For the text-containing cell, return its midpoint in (X, Y) coordinate format. 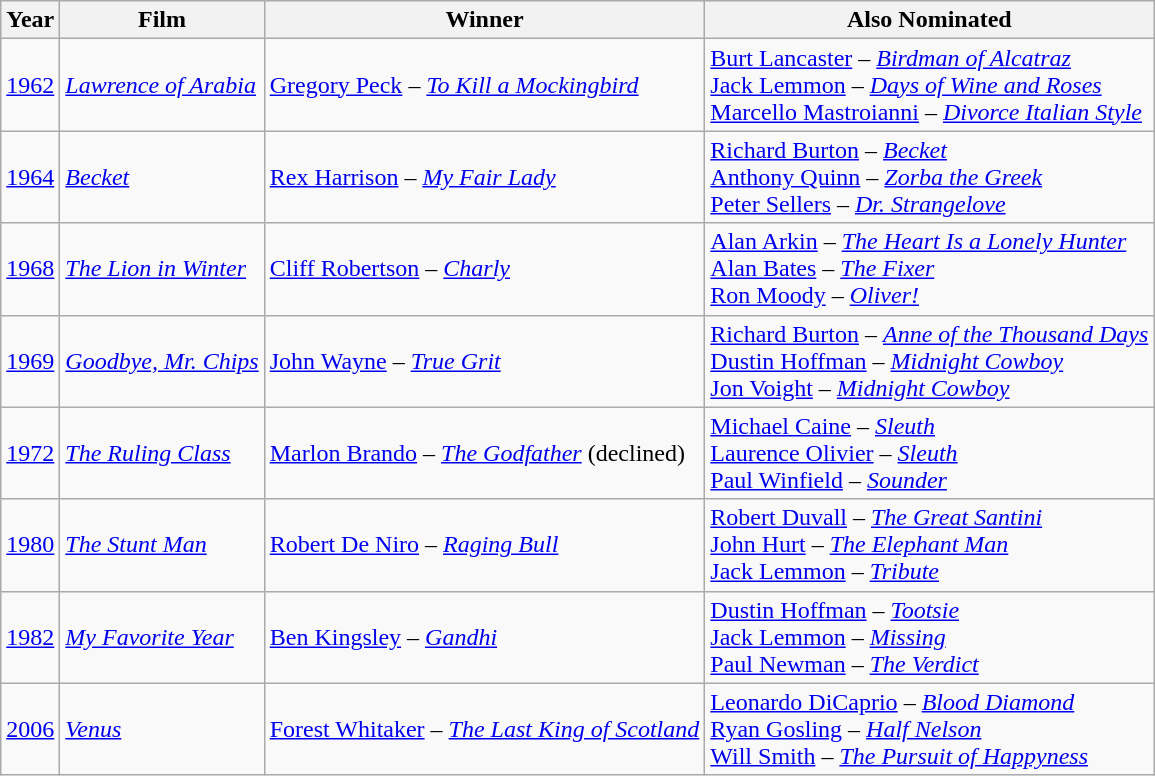
Cliff Robertson – Charly (484, 269)
Robert Duvall – The Great SantiniJohn Hurt – The Elephant ManJack Lemmon – Tribute (930, 545)
Alan Arkin – The Heart Is a Lonely HunterAlan Bates – The FixerRon Moody – Oliver! (930, 269)
1982 (30, 637)
1980 (30, 545)
John Wayne – True Grit (484, 361)
The Ruling Class (162, 453)
Burt Lancaster – Birdman of AlcatrazJack Lemmon – Days of Wine and RosesMarcello Mastroianni – Divorce Italian Style (930, 85)
Ben Kingsley – Gandhi (484, 637)
Also Nominated (930, 20)
1969 (30, 361)
1962 (30, 85)
Robert De Niro – Raging Bull (484, 545)
Forest Whitaker – The Last King of Scotland (484, 729)
Michael Caine – SleuthLaurence Olivier – SleuthPaul Winfield – Sounder (930, 453)
Venus (162, 729)
Film (162, 20)
Leonardo DiCaprio – Blood DiamondRyan Gosling – Half NelsonWill Smith – The Pursuit of Happyness (930, 729)
Gregory Peck – To Kill a Mockingbird (484, 85)
Goodbye, Mr. Chips (162, 361)
Year (30, 20)
Richard Burton – BecketAnthony Quinn – Zorba the GreekPeter Sellers – Dr. Strangelove (930, 177)
The Stunt Man (162, 545)
Marlon Brando – The Godfather (declined) (484, 453)
The Lion in Winter (162, 269)
Rex Harrison – My Fair Lady (484, 177)
1972 (30, 453)
Richard Burton – Anne of the Thousand DaysDustin Hoffman – Midnight CowboyJon Voight – Midnight Cowboy (930, 361)
My Favorite Year (162, 637)
1964 (30, 177)
Lawrence of Arabia (162, 85)
Winner (484, 20)
Dustin Hoffman – TootsieJack Lemmon – MissingPaul Newman – The Verdict (930, 637)
Becket (162, 177)
1968 (30, 269)
2006 (30, 729)
